Return (x, y) of the center of cell containing provided text 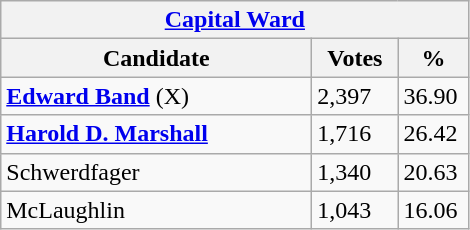
2,397 (355, 96)
1,716 (355, 134)
1,043 (355, 210)
1,340 (355, 172)
% (434, 58)
Harold D. Marshall (156, 134)
16.06 (434, 210)
McLaughlin (156, 210)
Votes (355, 58)
Candidate (156, 58)
Schwerdfager (156, 172)
20.63 (434, 172)
36.90 (434, 96)
Capital Ward (235, 20)
26.42 (434, 134)
Edward Band (X) (156, 96)
